From the cell containing the given text, extract its center point as (X, Y) coordinate. 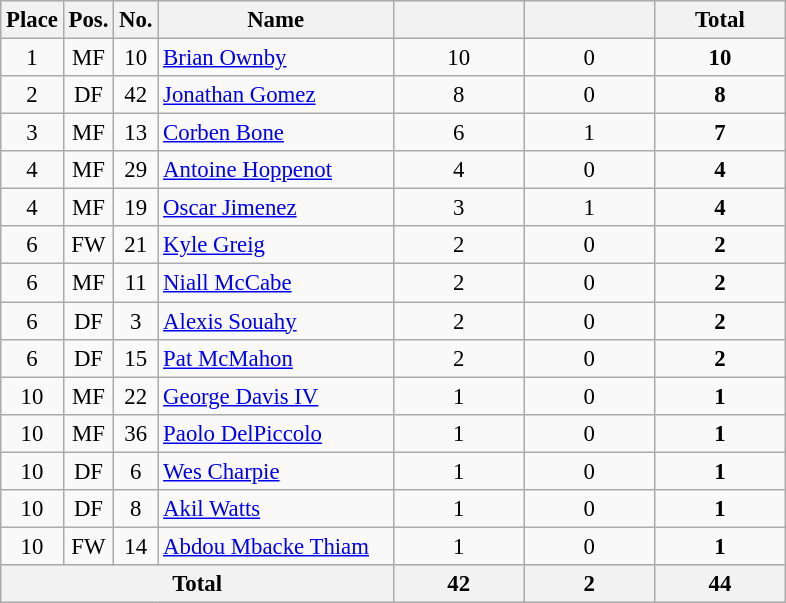
Pat McMahon (276, 358)
Place (32, 20)
19 (136, 208)
Corben Bone (276, 133)
22 (136, 396)
Niall McCabe (276, 283)
Oscar Jimenez (276, 208)
Jonathan Gomez (276, 95)
Alexis Souahy (276, 321)
Paolo DelPiccolo (276, 433)
13 (136, 133)
No. (136, 20)
36 (136, 433)
Name (276, 20)
Kyle Greig (276, 245)
Pos. (88, 20)
7 (720, 133)
Wes Charpie (276, 471)
44 (720, 584)
14 (136, 546)
George Davis IV (276, 396)
21 (136, 245)
Abdou Mbacke Thiam (276, 546)
15 (136, 358)
Akil Watts (276, 509)
29 (136, 170)
11 (136, 283)
Brian Ownby (276, 58)
Antoine Hoppenot (276, 170)
